Output the (X, Y) coordinate of the center of the cell containing the given text.  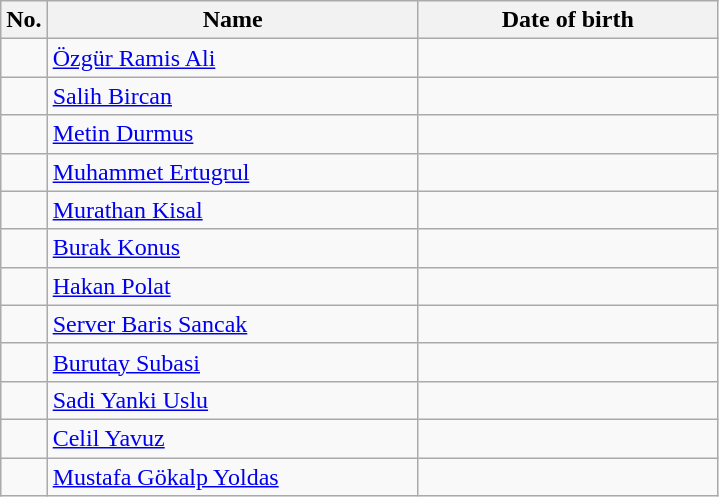
Metin Durmus (232, 134)
Date of birth (568, 20)
No. (24, 20)
Muhammet Ertugrul (232, 172)
Name (232, 20)
Burak Konus (232, 248)
Özgür Ramis Ali (232, 58)
Hakan Polat (232, 286)
Server Baris Sancak (232, 324)
Murathan Kisal (232, 210)
Sadi Yanki Uslu (232, 400)
Celil Yavuz (232, 438)
Burutay Subasi (232, 362)
Mustafa Gökalp Yoldas (232, 477)
Salih Bircan (232, 96)
